Pinpoint the cell where the given text exists, returning its (x, y) midpoint coordinate. 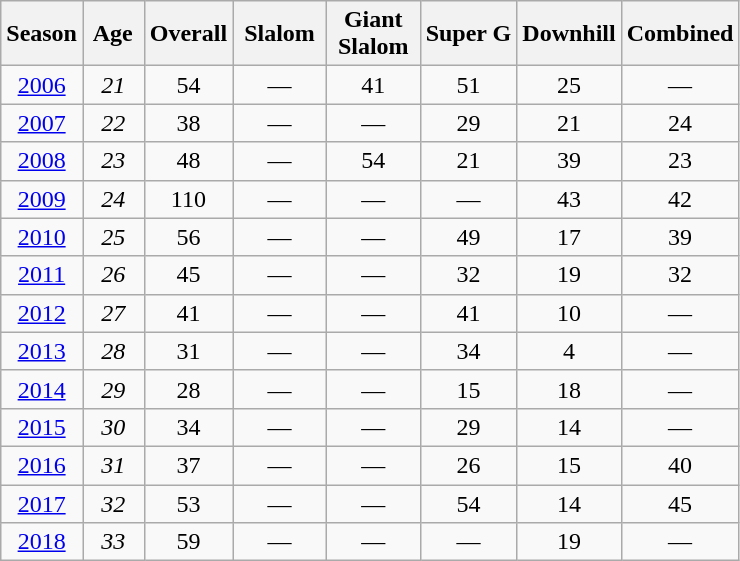
18 (569, 389)
10 (569, 313)
49 (468, 237)
2018 (42, 542)
2016 (42, 465)
43 (569, 199)
Age (113, 34)
2012 (42, 313)
38 (188, 123)
4 (569, 351)
42 (680, 199)
22 (113, 123)
2010 (42, 237)
2014 (42, 389)
2008 (42, 161)
110 (188, 199)
30 (113, 427)
2006 (42, 85)
33 (113, 542)
Season (42, 34)
2015 (42, 427)
51 (468, 85)
2013 (42, 351)
2011 (42, 275)
Downhill (569, 34)
56 (188, 237)
Overall (188, 34)
59 (188, 542)
37 (188, 465)
Giant Slalom (373, 34)
Combined (680, 34)
2009 (42, 199)
2017 (42, 503)
48 (188, 161)
40 (680, 465)
27 (113, 313)
53 (188, 503)
2007 (42, 123)
Super G (468, 34)
17 (569, 237)
Slalom (280, 34)
